Locate the cell with the specified text and output its [X, Y] center coordinate. 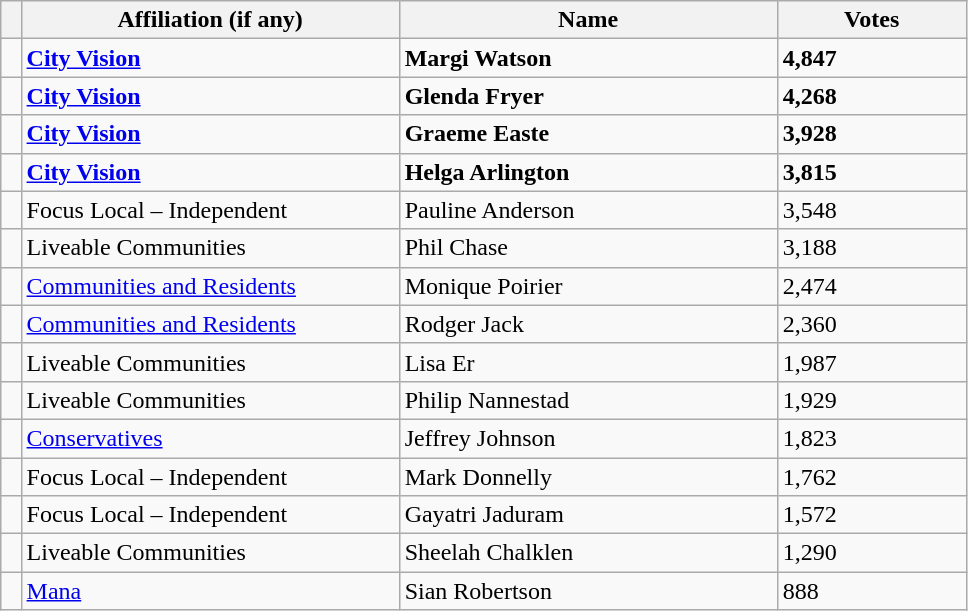
Gayatri Jaduram [588, 515]
Lisa Er [588, 362]
Helga Arlington [588, 172]
Glenda Fryer [588, 96]
1,290 [872, 553]
Name [588, 20]
888 [872, 591]
4,268 [872, 96]
1,929 [872, 400]
Affiliation (if any) [210, 20]
3,188 [872, 248]
Sian Robertson [588, 591]
Mark Donnelly [588, 477]
Mana [210, 591]
Conservatives [210, 438]
Phil Chase [588, 248]
Philip Nannestad [588, 400]
Jeffrey Johnson [588, 438]
Sheelah Chalklen [588, 553]
Votes [872, 20]
3,928 [872, 134]
Monique Poirier [588, 286]
Graeme Easte [588, 134]
2,360 [872, 324]
Rodger Jack [588, 324]
3,548 [872, 210]
Margi Watson [588, 58]
1,572 [872, 515]
1,823 [872, 438]
3,815 [872, 172]
4,847 [872, 58]
Pauline Anderson [588, 210]
1,987 [872, 362]
2,474 [872, 286]
1,762 [872, 477]
